Extract the [X, Y] coordinate from the center of the cell holding the provided text.  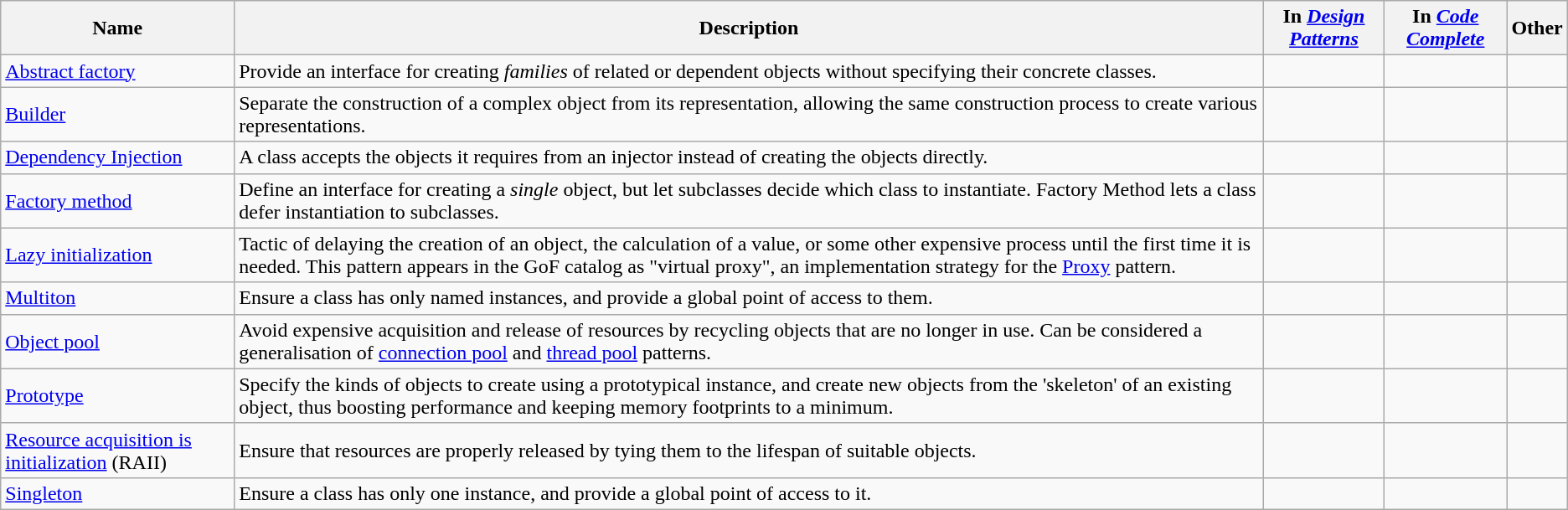
Object pool [117, 342]
Ensure that resources are properly released by tying them to the lifespan of suitable objects. [749, 451]
Name [117, 28]
Dependency Injection [117, 157]
Separate the construction of a complex object from its representation, allowing the same construction process to create various representations. [749, 114]
Ensure a class has only named instances, and provide a global point of access to them. [749, 298]
Multiton [117, 298]
Lazy initialization [117, 255]
Singleton [117, 493]
Description [749, 28]
Prototype [117, 395]
Other [1537, 28]
Resource acquisition is initialization (RAII) [117, 451]
Factory method [117, 201]
Builder [117, 114]
A class accepts the objects it requires from an injector instead of creating the objects directly. [749, 157]
Provide an interface for creating families of related or dependent objects without specifying their concrete classes. [749, 71]
Ensure a class has only one instance, and provide a global point of access to it. [749, 493]
In Code Complete [1446, 28]
Abstract factory [117, 71]
In Design Patterns [1323, 28]
